Detect which cell encompasses the target text, then output its (x, y) center coordinate. 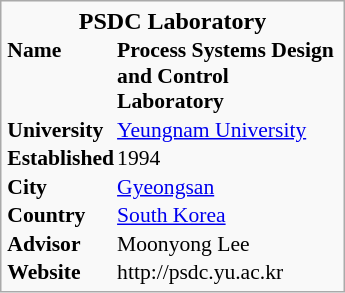
Process Systems Design and Control Laboratory (228, 76)
Established (61, 158)
PSDC Laboratory (172, 21)
Moonyong Lee (228, 243)
City (61, 186)
Yeungnam University (228, 129)
1994 (228, 158)
University (61, 129)
Country (61, 215)
Gyeongsan (228, 186)
Website (61, 272)
Name (61, 76)
South Korea (228, 215)
Advisor (61, 243)
http://psdc.yu.ac.kr (228, 272)
